Locate the cell with the specified text and output its (x, y) center coordinate. 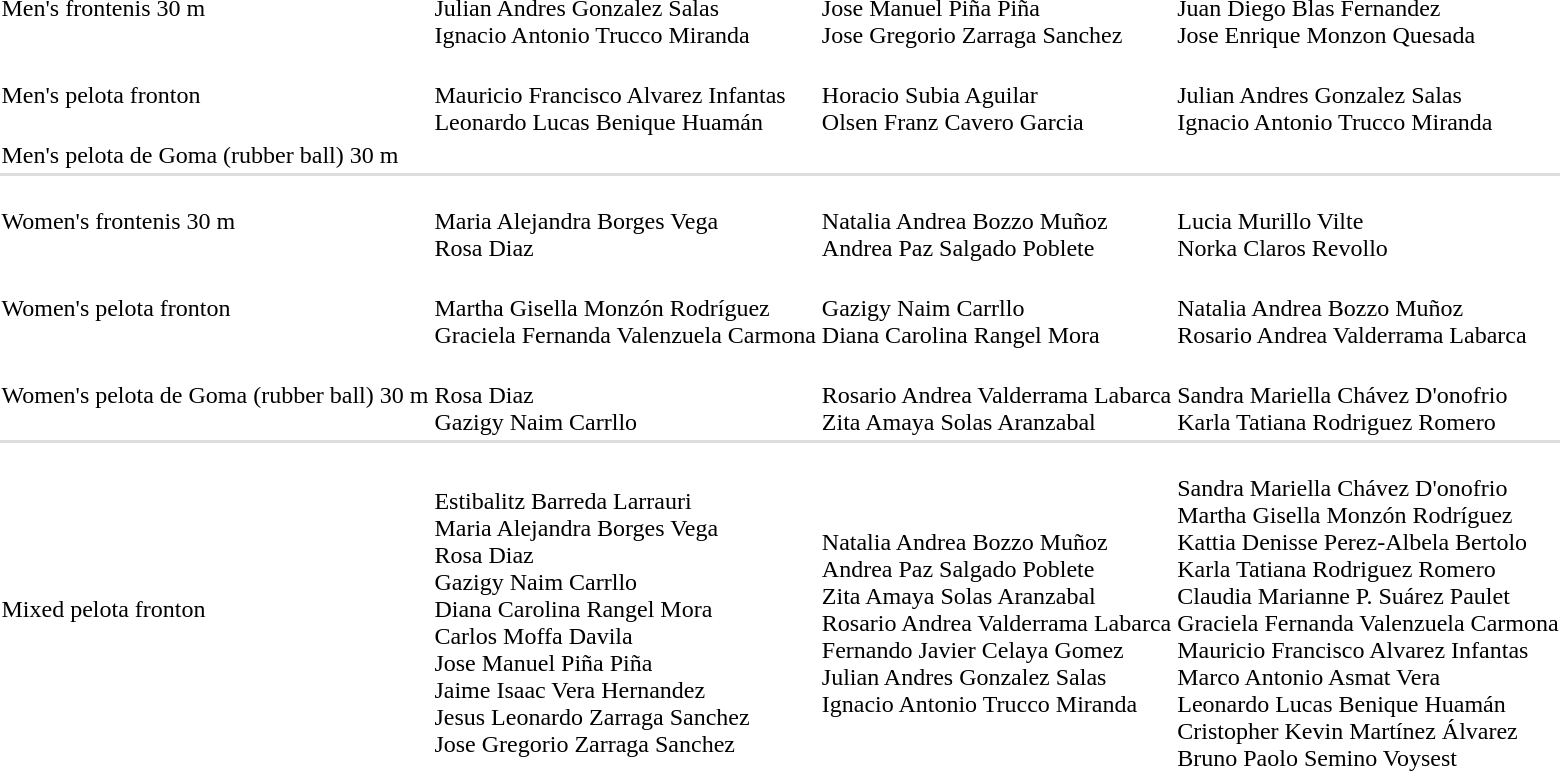
Rosa DiazGazigy Naim Carrllo (625, 395)
Women's frontenis 30 m (215, 221)
Women's pelota fronton (215, 308)
Women's pelota de Goma (rubber ball) 30 m (215, 395)
Natalia Andrea Bozzo MuñozRosario Andrea Valderrama Labarca (1368, 308)
Julian Andres Gonzalez SalasIgnacio Antonio Trucco Miranda (1368, 95)
Mauricio Francisco Alvarez InfantasLeonardo Lucas Benique Huamán (625, 95)
Men's pelota de Goma (rubber ball) 30 m (215, 155)
Martha Gisella Monzón RodríguezGraciela Fernanda Valenzuela Carmona (625, 308)
Gazigy Naim CarrlloDiana Carolina Rangel Mora (996, 308)
Sandra Mariella Chávez D'onofrioKarla Tatiana Rodriguez Romero (1368, 395)
Lucia Murillo VilteNorka Claros Revollo (1368, 221)
Men's pelota fronton (215, 95)
Rosario Andrea Valderrama LabarcaZita Amaya Solas Aranzabal (996, 395)
Natalia Andrea Bozzo MuñozAndrea Paz Salgado Poblete (996, 221)
Horacio Subia AguilarOlsen Franz Cavero Garcia (996, 95)
Maria Alejandra Borges VegaRosa Diaz (625, 221)
